Find where the given text appears and provide that cell's center as [x, y] coordinate. 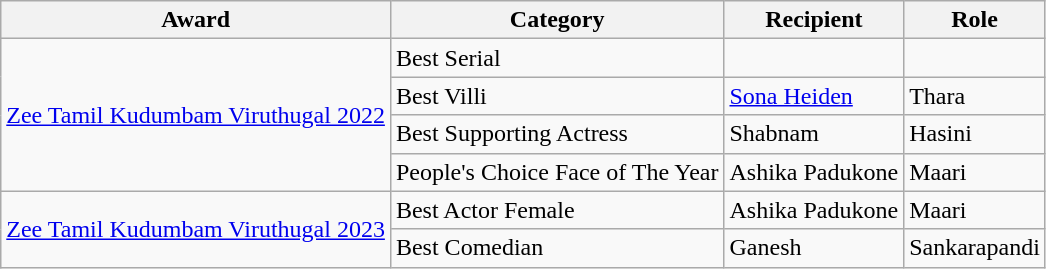
People's Choice Face of The Year [557, 172]
Recipient [814, 20]
Best Comedian [557, 248]
Ganesh [814, 248]
Best Serial [557, 58]
Sankarapandi [975, 248]
Sona Heiden [814, 96]
Role [975, 20]
Zee Tamil Kudumbam Viruthugal 2022 [196, 115]
Best Actor Female [557, 210]
Thara [975, 96]
Best Supporting Actress [557, 134]
Zee Tamil Kudumbam Viruthugal 2023 [196, 229]
Shabnam [814, 134]
Best Villi [557, 96]
Category [557, 20]
Award [196, 20]
Hasini [975, 134]
